Identify which cell holds the provided text, then report its [x, y] central coordinate. 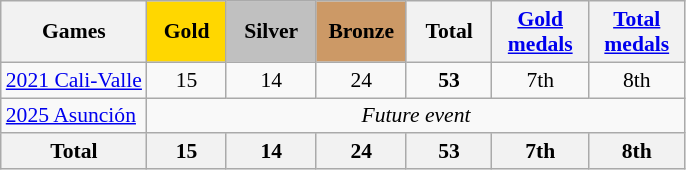
2021 Cali-Valle [74, 80]
Gold medals [540, 32]
Games [74, 32]
Future event [416, 116]
Silver [271, 32]
Total medals [636, 32]
Gold [186, 32]
2025 Asunción [74, 116]
Bronze [361, 32]
